Locate the cell with the specified text and output its (x, y) center coordinate. 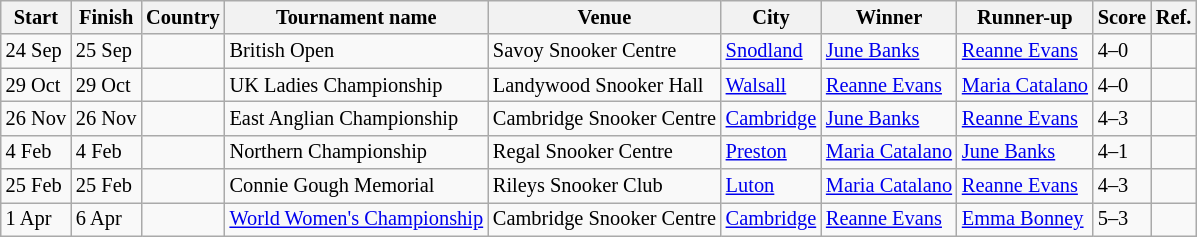
Northern Championship (356, 152)
Connie Gough Memorial (356, 186)
Start (36, 17)
4–1 (1122, 152)
25 Sep (106, 51)
British Open (356, 51)
World Women's Championship (356, 219)
Runner-up (1025, 17)
Finish (106, 17)
6 Apr (106, 219)
Preston (771, 152)
Venue (604, 17)
Emma Bonney (1025, 219)
Tournament name (356, 17)
Score (1122, 17)
East Anglian Championship (356, 118)
Walsall (771, 85)
Ref. (1174, 17)
Landywood Snooker Hall (604, 85)
Rileys Snooker Club (604, 186)
City (771, 17)
Snodland (771, 51)
UK Ladies Championship (356, 85)
1 Apr (36, 219)
Winner (889, 17)
Luton (771, 186)
Country (182, 17)
Regal Snooker Centre (604, 152)
24 Sep (36, 51)
5–3 (1122, 219)
Savoy Snooker Centre (604, 51)
